Find where the given text appears and provide that cell's center as (X, Y) coordinate. 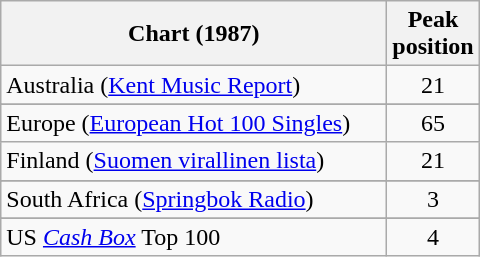
Finland (Suomen virallinen lista) (194, 161)
65 (433, 123)
Peakposition (433, 34)
Europe (European Hot 100 Singles) (194, 123)
3 (433, 199)
South Africa (Springbok Radio) (194, 199)
Chart (1987) (194, 34)
Australia (Kent Music Report) (194, 85)
4 (433, 237)
US Cash Box Top 100 (194, 237)
